Pinpoint the cell where the given text exists, returning its (X, Y) midpoint coordinate. 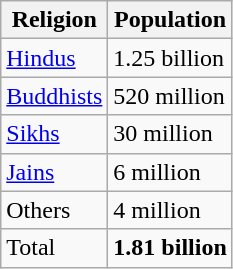
Buddhists (54, 96)
Sikhs (54, 134)
1.81 billion (170, 248)
4 million (170, 210)
Total (54, 248)
1.25 billion (170, 58)
Population (170, 20)
520 million (170, 96)
6 million (170, 172)
30 million (170, 134)
Religion (54, 20)
Others (54, 210)
Jains (54, 172)
Hindus (54, 58)
